Provide the (x, y) coordinate of the cell's center where the given text is located.  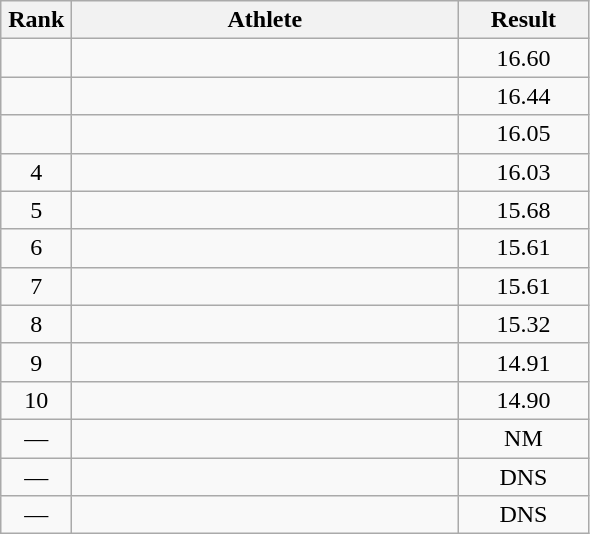
Result (524, 20)
14.91 (524, 362)
Athlete (265, 20)
4 (36, 172)
14.90 (524, 400)
5 (36, 210)
15.68 (524, 210)
16.60 (524, 58)
10 (36, 400)
16.05 (524, 134)
16.03 (524, 172)
16.44 (524, 96)
6 (36, 248)
15.32 (524, 324)
9 (36, 362)
7 (36, 286)
Rank (36, 20)
NM (524, 438)
8 (36, 324)
